Find where the given text appears and provide that cell's center as (X, Y) coordinate. 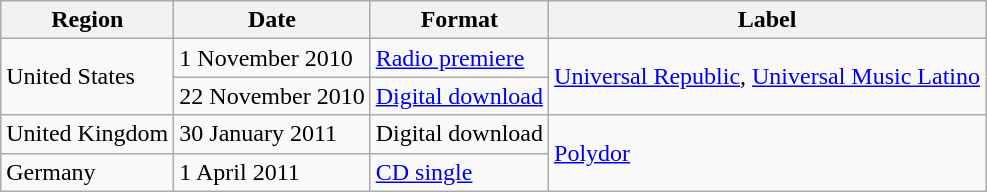
United Kingdom (88, 134)
Radio premiere (459, 58)
Format (459, 20)
1 November 2010 (272, 58)
Universal Republic, Universal Music Latino (768, 77)
1 April 2011 (272, 172)
Germany (88, 172)
30 January 2011 (272, 134)
CD single (459, 172)
Label (768, 20)
Region (88, 20)
Polydor (768, 153)
22 November 2010 (272, 96)
Date (272, 20)
United States (88, 77)
